Scan for the cell matching the given text and deliver its [X, Y] coordinate at center. 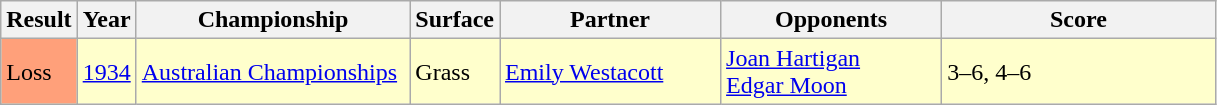
Partner [610, 20]
Score [1079, 20]
Championship [273, 20]
3–6, 4–6 [1079, 72]
Grass [455, 72]
Surface [455, 20]
Year [106, 20]
Result [39, 20]
Opponents [832, 20]
Australian Championships [273, 72]
Emily Westacott [610, 72]
1934 [106, 72]
Joan Hartigan Edgar Moon [832, 72]
Loss [39, 72]
